Search for the cell housing the specified text and yield its (x, y) center coordinate. 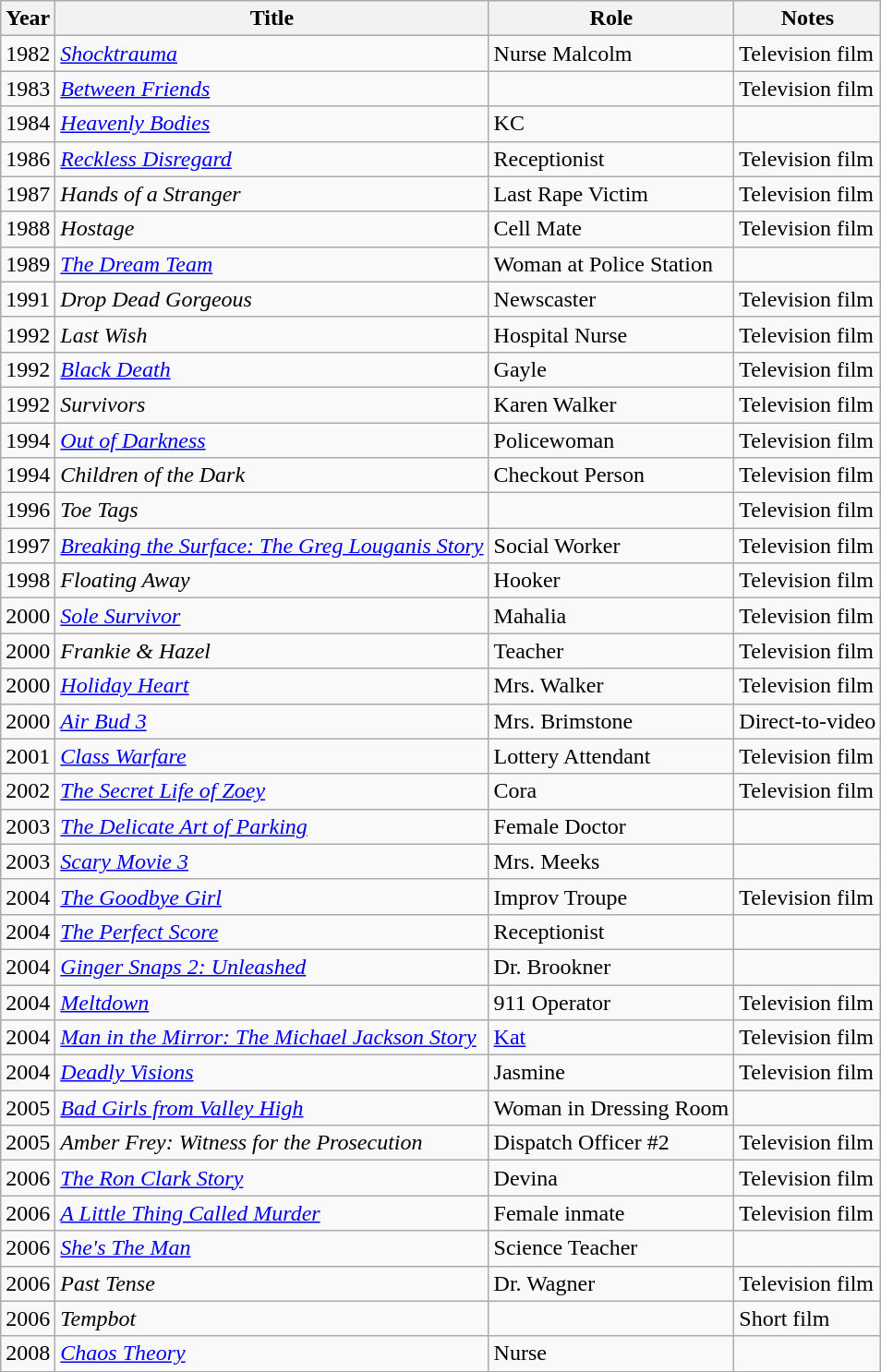
The Dream Team (272, 264)
1986 (28, 159)
KC (611, 124)
Dr. Wagner (611, 1283)
She's The Man (272, 1248)
Year (28, 18)
1983 (28, 89)
Holiday Heart (272, 686)
Mrs. Meeks (611, 861)
Woman at Police Station (611, 264)
Hooker (611, 581)
Scary Movie 3 (272, 861)
Nurse (611, 1354)
Devina (611, 1178)
Man in the Mirror: The Michael Jackson Story (272, 1038)
Direct-to-video (807, 721)
Hostage (272, 229)
Shocktrauma (272, 54)
Female Doctor (611, 826)
Hospital Nurse (611, 334)
1984 (28, 124)
Frankie & Hazel (272, 651)
Cell Mate (611, 229)
Nurse Malcolm (611, 54)
Drop Dead Gorgeous (272, 299)
Last Rape Victim (611, 194)
1982 (28, 54)
The Goodbye Girl (272, 897)
Chaos Theory (272, 1354)
Last Wish (272, 334)
1989 (28, 264)
Lottery Attendant (611, 756)
Meltdown (272, 1002)
Heavenly Bodies (272, 124)
Female inmate (611, 1213)
911 Operator (611, 1002)
1997 (28, 546)
Toe Tags (272, 511)
1987 (28, 194)
Teacher (611, 651)
Title (272, 18)
Black Death (272, 369)
Improv Troupe (611, 897)
Tempbot (272, 1318)
Breaking the Surface: The Greg Louganis Story (272, 546)
Floating Away (272, 581)
Cora (611, 791)
Survivors (272, 404)
A Little Thing Called Murder (272, 1213)
Out of Darkness (272, 440)
Policewoman (611, 440)
The Ron Clark Story (272, 1178)
Reckless Disregard (272, 159)
Mrs. Brimstone (611, 721)
Jasmine (611, 1073)
2002 (28, 791)
Ginger Snaps 2: Unleashed (272, 967)
Mrs. Walker (611, 686)
Mahalia (611, 616)
Social Worker (611, 546)
2001 (28, 756)
Notes (807, 18)
1998 (28, 581)
Gayle (611, 369)
Science Teacher (611, 1248)
1988 (28, 229)
1991 (28, 299)
Sole Survivor (272, 616)
Children of the Dark (272, 475)
The Secret Life of Zoey (272, 791)
Air Bud 3 (272, 721)
The Perfect Score (272, 932)
Karen Walker (611, 404)
Role (611, 18)
Newscaster (611, 299)
Kat (611, 1038)
Amber Frey: Witness for the Prosecution (272, 1143)
Checkout Person (611, 475)
Class Warfare (272, 756)
Hands of a Stranger (272, 194)
Short film (807, 1318)
Dispatch Officer #2 (611, 1143)
1996 (28, 511)
Woman in Dressing Room (611, 1108)
Between Friends (272, 89)
Past Tense (272, 1283)
Bad Girls from Valley High (272, 1108)
2008 (28, 1354)
Dr. Brookner (611, 967)
The Delicate Art of Parking (272, 826)
Deadly Visions (272, 1073)
